Locate the cell with the specified text and output its (X, Y) center coordinate. 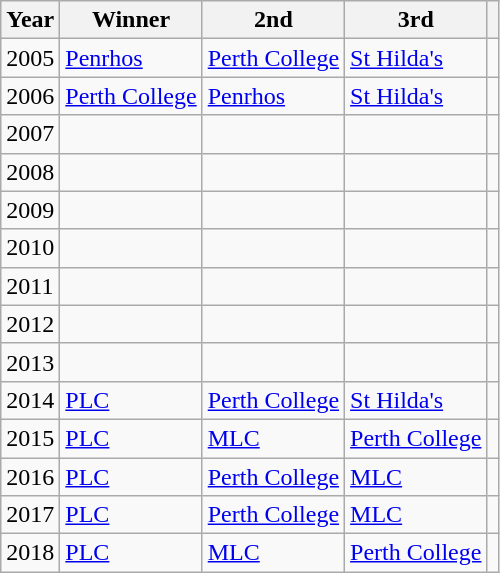
2013 (30, 362)
Year (30, 20)
2006 (30, 96)
3rd (416, 20)
2005 (30, 58)
2017 (30, 515)
2011 (30, 286)
2010 (30, 248)
2014 (30, 400)
2012 (30, 324)
2nd (273, 20)
2009 (30, 210)
2007 (30, 134)
2008 (30, 172)
2015 (30, 438)
Winner (131, 20)
2016 (30, 477)
2018 (30, 553)
